For the text-containing cell, return its midpoint in (X, Y) coordinate format. 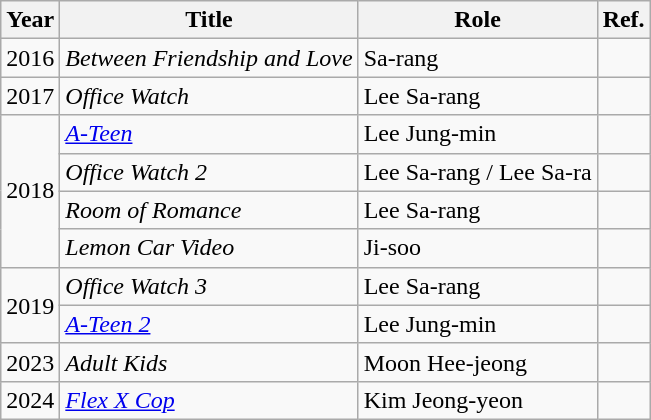
2023 (30, 362)
2019 (30, 305)
Office Watch (209, 96)
Kim Jeong-yeon (478, 400)
Lee Sa-rang / Lee Sa-ra (478, 172)
Between Friendship and Love (209, 58)
Ref. (624, 20)
Role (478, 20)
A-Teen 2 (209, 324)
2017 (30, 96)
Lemon Car Video (209, 248)
Office Watch 2 (209, 172)
Moon Hee-jeong (478, 362)
2018 (30, 191)
Ji-soo (478, 248)
Flex X Cop (209, 400)
A-Teen (209, 134)
Sa-rang (478, 58)
Year (30, 20)
2024 (30, 400)
Office Watch 3 (209, 286)
Room of Romance (209, 210)
2016 (30, 58)
Adult Kids (209, 362)
Title (209, 20)
